For the text-containing cell, return its midpoint in [x, y] coordinate format. 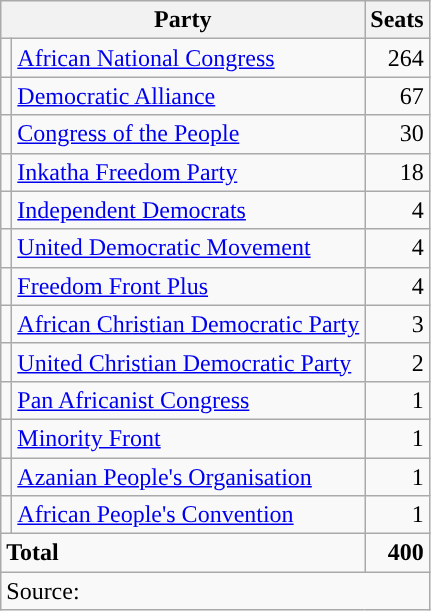
67 [397, 96]
Pan Africanist Congress [188, 400]
Party [183, 20]
Seats [397, 20]
Democratic Alliance [188, 96]
3 [397, 324]
African People's Convention [188, 515]
African National Congress [188, 58]
400 [397, 553]
United Christian Democratic Party [188, 362]
Independent Democrats [188, 210]
Congress of the People [188, 134]
Inkatha Freedom Party [188, 172]
United Democratic Movement [188, 248]
Azanian People's Organisation [188, 477]
African Christian Democratic Party [188, 324]
Freedom Front Plus [188, 286]
30 [397, 134]
Minority Front [188, 438]
18 [397, 172]
Total [183, 553]
Source: [215, 591]
264 [397, 58]
2 [397, 362]
